Provide the (x, y) coordinate of the cell's center where the given text is located.  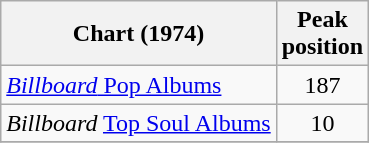
Billboard Top Soul Albums (138, 123)
Chart (1974) (138, 34)
Peakposition (322, 34)
187 (322, 85)
10 (322, 123)
Billboard Pop Albums (138, 85)
